Extract the [x, y] coordinate from the center of the cell holding the provided text.  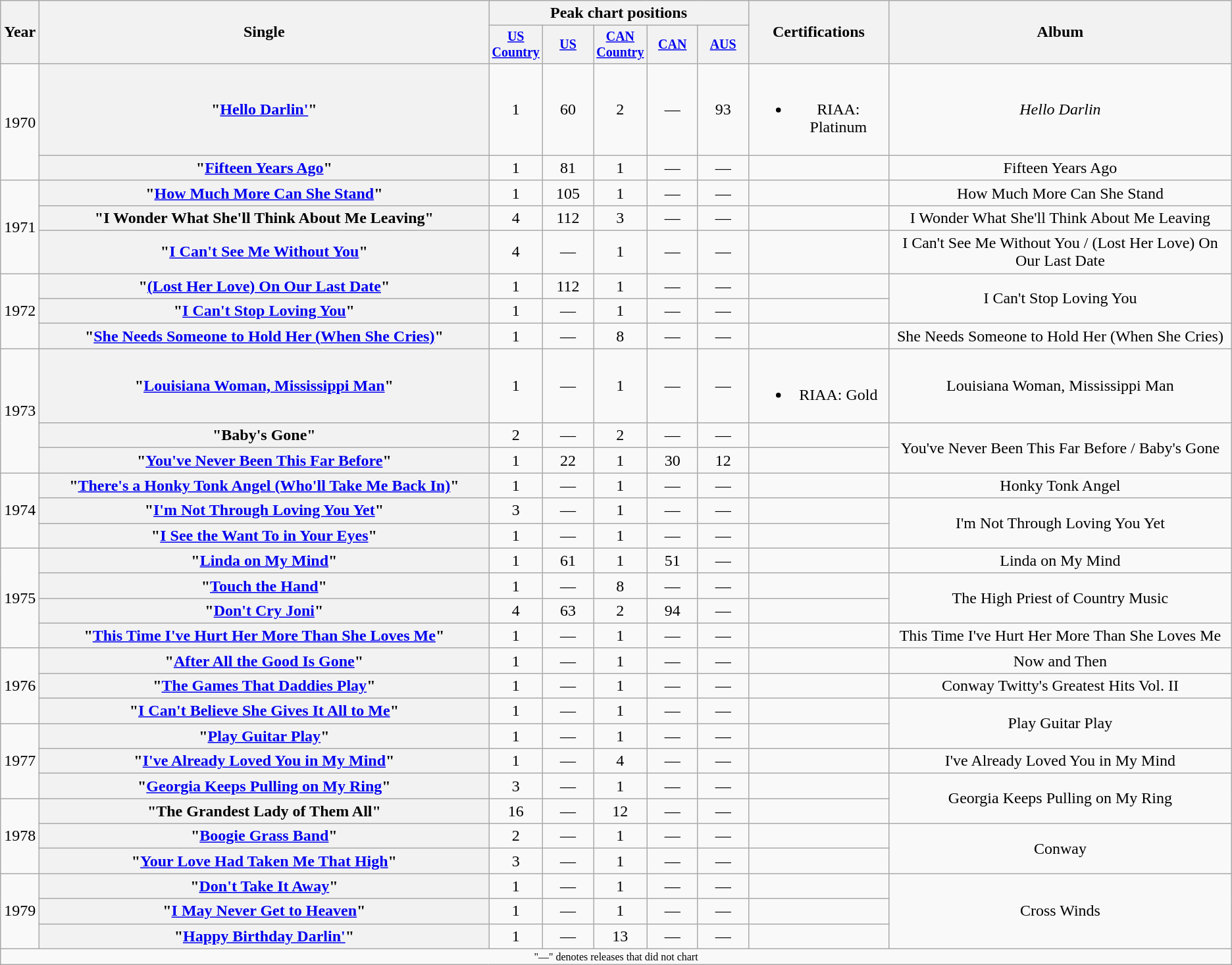
Hello Darlin [1061, 109]
"You've Never Been This Far Before" [265, 460]
"Georgia Keeps Pulling on My Ring" [265, 786]
93 [723, 109]
1973 [20, 410]
US [569, 45]
CAN [673, 45]
1972 [20, 311]
"Fifteen Years Ago" [265, 168]
1979 [20, 911]
1975 [20, 598]
Cross Winds [1061, 911]
"The Grandest Lady of Them All" [265, 811]
"The Games That Daddies Play" [265, 685]
"I See the Want To in Your Eyes" [265, 535]
Louisiana Woman, Mississippi Man [1061, 385]
You've Never Been This Far Before / Baby's Gone [1061, 448]
RIAA: Platinum [819, 109]
"I May Never Get to Heaven" [265, 911]
61 [569, 560]
1977 [20, 761]
Conway Twitty's Greatest Hits Vol. II [1061, 685]
"After All the Good Is Gone" [265, 660]
"Baby's Gone" [265, 435]
Conway [1061, 849]
I Wonder What She'll Think About Me Leaving [1061, 218]
Album [1061, 32]
81 [569, 168]
13 [621, 936]
Single [265, 32]
She Needs Someone to Hold Her (When She Cries) [1061, 336]
Honky Tonk Angel [1061, 485]
Certifications [819, 32]
94 [673, 610]
Fifteen Years Ago [1061, 168]
Play Guitar Play [1061, 724]
"I Wonder What She'll Think About Me Leaving" [265, 218]
I've Already Loved You in My Mind [1061, 761]
"I'm Not Through Loving You Yet" [265, 510]
"Your Love Had Taken Me That High" [265, 861]
"Touch the Hand" [265, 585]
US Country [516, 45]
RIAA: Gold [819, 385]
"Happy Birthday Darlin'" [265, 936]
Peak chart positions [619, 13]
"Boogie Grass Band" [265, 836]
"There's a Honky Tonk Angel (Who'll Take Me Back In)" [265, 485]
Now and Then [1061, 660]
"She Needs Someone to Hold Her (When She Cries)" [265, 336]
I'm Not Through Loving You Yet [1061, 523]
"Hello Darlin'" [265, 109]
"I Can't See Me Without You" [265, 253]
Year [20, 32]
"I Can't Believe She Gives It All to Me" [265, 711]
CAN Country [621, 45]
Georgia Keeps Pulling on My Ring [1061, 799]
"How Much More Can She Stand" [265, 193]
How Much More Can She Stand [1061, 193]
22 [569, 460]
"Play Guitar Play" [265, 736]
"Louisiana Woman, Mississippi Man" [265, 385]
16 [516, 811]
1970 [20, 122]
1978 [20, 836]
I Can't Stop Loving You [1061, 299]
Linda on My Mind [1061, 560]
"Linda on My Mind" [265, 560]
"(Lost Her Love) On Our Last Date" [265, 286]
51 [673, 560]
I Can't See Me Without You / (Lost Her Love) On Our Last Date [1061, 253]
"—" denotes releases that did not chart [616, 956]
1974 [20, 510]
"I've Already Loved You in My Mind" [265, 761]
105 [569, 193]
1971 [20, 226]
"I Can't Stop Loving You" [265, 311]
"Don't Cry Joni" [265, 610]
The High Priest of Country Music [1061, 598]
30 [673, 460]
"Don't Take It Away" [265, 886]
60 [569, 109]
"This Time I've Hurt Her More Than She Loves Me" [265, 635]
1976 [20, 685]
63 [569, 610]
This Time I've Hurt Her More Than She Loves Me [1061, 635]
AUS [723, 45]
